Return [x, y] of the center of cell containing provided text 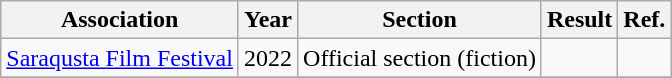
Official section (fiction) [420, 58]
Saraqusta Film Festival [120, 58]
Association [120, 20]
Section [420, 20]
Result [579, 20]
2022 [268, 58]
Year [268, 20]
Ref. [644, 20]
